Determine the (X, Y) coordinate at the center of the cell enclosing the given text.  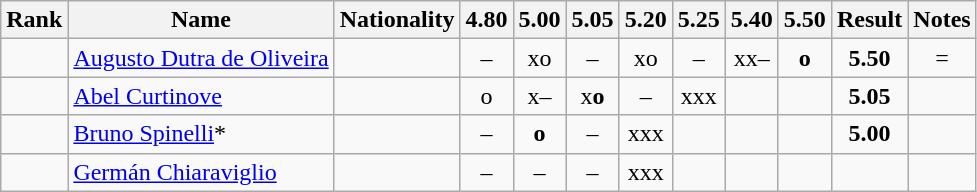
= (942, 58)
5.20 (646, 20)
Augusto Dutra de Oliveira (201, 58)
Rank (34, 20)
Germán Chiaraviglio (201, 172)
Bruno Spinelli* (201, 134)
xx– (752, 58)
Nationality (397, 20)
Abel Curtinove (201, 96)
x– (540, 96)
Result (869, 20)
5.40 (752, 20)
Name (201, 20)
4.80 (486, 20)
Notes (942, 20)
5.25 (698, 20)
